Provide the (X, Y) coordinate of the cell's center where the given text is located.  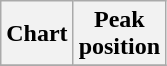
Peakposition (119, 34)
Chart (37, 34)
